Scan for the cell matching the given text and deliver its (x, y) coordinate at center. 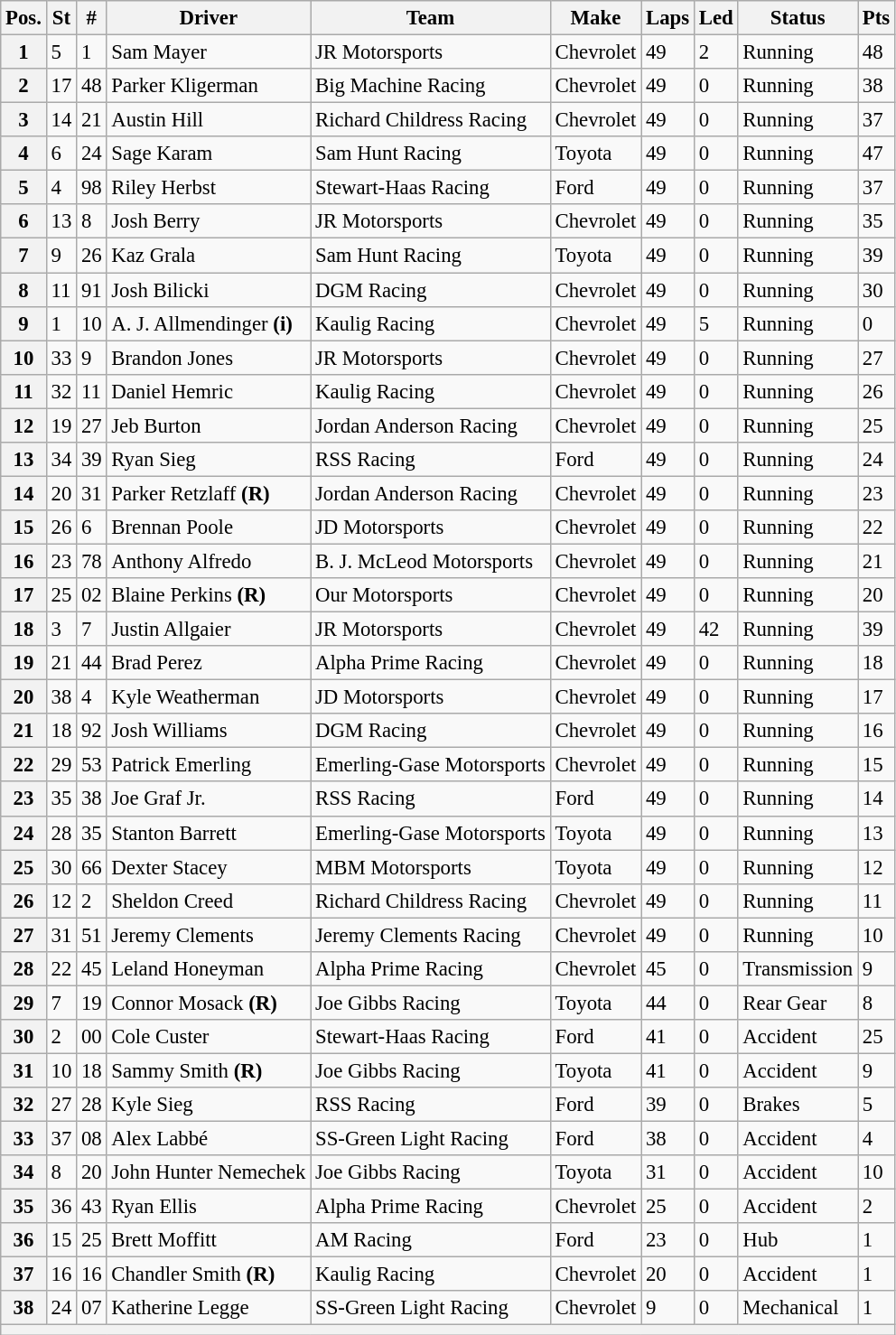
Cole Custer (209, 1037)
98 (92, 188)
Josh Williams (209, 731)
Justin Allgaier (209, 630)
Brad Perez (209, 663)
Ryan Sieg (209, 460)
Rear Gear (798, 1003)
91 (92, 290)
Sam Mayer (209, 52)
Jeremy Clements (209, 935)
Jeremy Clements Racing (431, 935)
Pos. (23, 18)
St (61, 18)
Our Motorsports (431, 595)
Ryan Ellis (209, 1207)
92 (92, 731)
John Hunter Nemechek (209, 1172)
02 (92, 595)
Sage Karam (209, 154)
08 (92, 1139)
MBM Motorsports (431, 867)
Team (431, 18)
07 (92, 1309)
Katherine Legge (209, 1309)
Connor Mosack (R) (209, 1003)
Parker Retzlaff (R) (209, 493)
Josh Bilicki (209, 290)
Transmission (798, 969)
Blaine Perkins (R) (209, 595)
Mechanical (798, 1309)
Brandon Jones (209, 358)
AM Racing (431, 1240)
66 (92, 867)
Josh Berry (209, 221)
53 (92, 765)
Brakes (798, 1105)
Leland Honeyman (209, 969)
Riley Herbst (209, 188)
Make (595, 18)
00 (92, 1037)
Led (715, 18)
78 (92, 561)
Brett Moffitt (209, 1240)
Brennan Poole (209, 527)
Big Machine Racing (431, 86)
Daniel Hemric (209, 391)
47 (876, 154)
Joe Graf Jr. (209, 799)
Hub (798, 1240)
Kyle Sieg (209, 1105)
# (92, 18)
Driver (209, 18)
Alex Labbé (209, 1139)
Kaz Grala (209, 256)
Jeb Burton (209, 425)
Austin Hill (209, 120)
B. J. McLeod Motorsports (431, 561)
Sheldon Creed (209, 901)
Patrick Emerling (209, 765)
Kyle Weatherman (209, 697)
Anthony Alfredo (209, 561)
51 (92, 935)
Chandler Smith (R) (209, 1274)
43 (92, 1207)
Sammy Smith (R) (209, 1070)
Pts (876, 18)
Parker Kligerman (209, 86)
A. J. Allmendinger (i) (209, 323)
Dexter Stacey (209, 867)
42 (715, 630)
Stanton Barrett (209, 833)
Status (798, 18)
Laps (668, 18)
